Determine the [X, Y] coordinate at the center of the cell enclosing the given text.  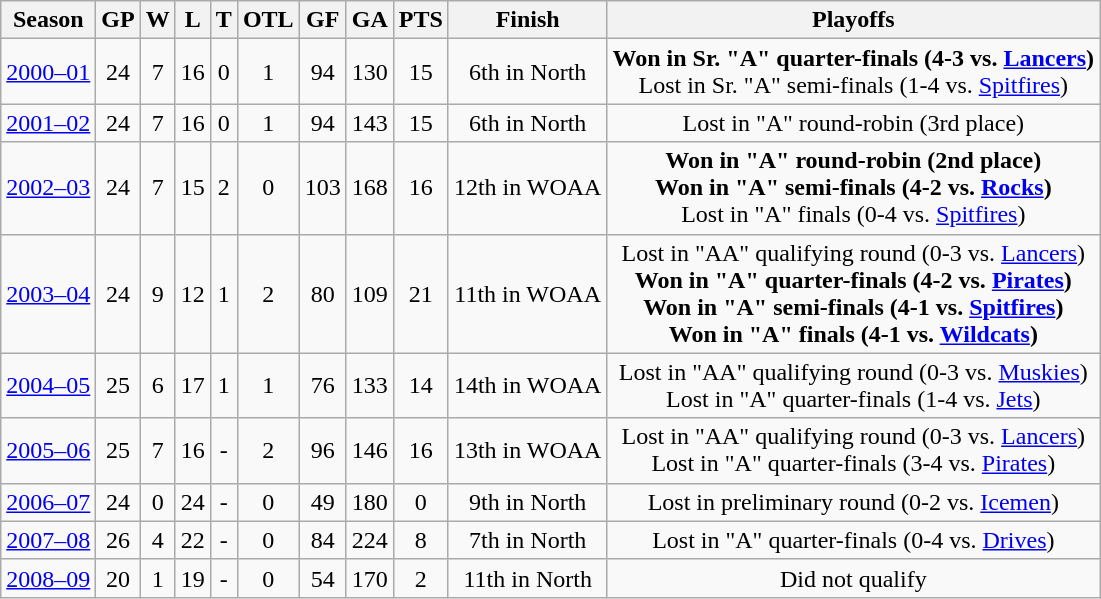
109 [370, 294]
Finish [528, 20]
Lost in "A" quarter-finals (0-4 vs. Drives) [854, 540]
96 [322, 450]
7th in North [528, 540]
Lost in preliminary round (0-2 vs. Icemen) [854, 502]
14th in WOAA [528, 386]
180 [370, 502]
W [158, 20]
Won in "A" round-robin (2nd place) Won in "A" semi-finals (4-2 vs. Rocks) Lost in "A" finals (0-4 vs. Spitfires) [854, 188]
8 [420, 540]
49 [322, 502]
143 [370, 123]
12 [192, 294]
17 [192, 386]
80 [322, 294]
12th in WOAA [528, 188]
2007–08 [48, 540]
GA [370, 20]
26 [118, 540]
14 [420, 386]
170 [370, 578]
OTL [268, 20]
9th in North [528, 502]
2008–09 [48, 578]
224 [370, 540]
19 [192, 578]
54 [322, 578]
2003–04 [48, 294]
168 [370, 188]
4 [158, 540]
Lost in "A" round-robin (3rd place) [854, 123]
6 [158, 386]
Did not qualify [854, 578]
21 [420, 294]
146 [370, 450]
103 [322, 188]
11th in North [528, 578]
Lost in "AA" qualifying round (0-3 vs. Muskies) Lost in "A" quarter-finals (1-4 vs. Jets) [854, 386]
2004–05 [48, 386]
Lost in "AA" qualifying round (0-3 vs. Lancers) Lost in "A" quarter-finals (3-4 vs. Pirates) [854, 450]
2005–06 [48, 450]
133 [370, 386]
Won in Sr. "A" quarter-finals (4-3 vs. Lancers) Lost in Sr. "A" semi-finals (1-4 vs. Spitfires) [854, 72]
130 [370, 72]
2001–02 [48, 123]
9 [158, 294]
11th in WOAA [528, 294]
T [224, 20]
2000–01 [48, 72]
PTS [420, 20]
84 [322, 540]
76 [322, 386]
2006–07 [48, 502]
22 [192, 540]
GP [118, 20]
2002–03 [48, 188]
Season [48, 20]
20 [118, 578]
Playoffs [854, 20]
13th in WOAA [528, 450]
GF [322, 20]
L [192, 20]
